Return the [X, Y] coordinate for the center point of the cell that contains the specified text.  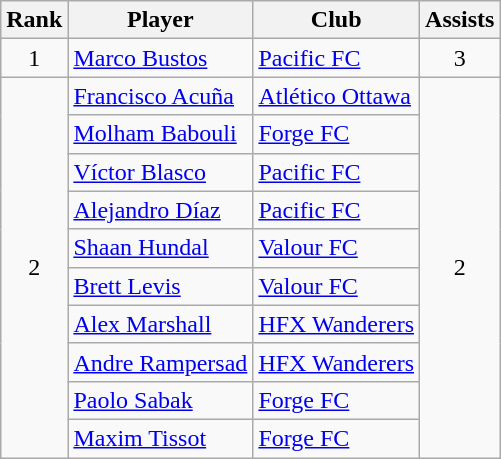
Marco Bustos [160, 58]
Andre Rampersad [160, 362]
Player [160, 20]
Club [336, 20]
Atlético Ottawa [336, 96]
Francisco Acuña [160, 96]
Paolo Sabak [160, 400]
Molham Babouli [160, 134]
Brett Levis [160, 286]
Shaan Hundal [160, 248]
3 [460, 58]
Alex Marshall [160, 324]
Rank [34, 20]
Alejandro Díaz [160, 210]
1 [34, 58]
Maxim Tissot [160, 438]
Víctor Blasco [160, 172]
Assists [460, 20]
